From the cell containing the given text, extract its center point as [x, y] coordinate. 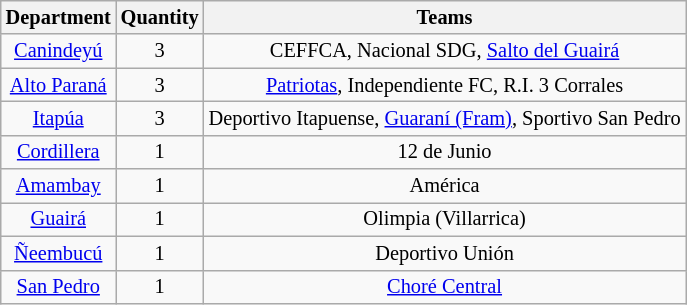
América [445, 186]
Alto Paraná [58, 85]
Cordillera [58, 152]
Deportivo Unión [445, 253]
Choré Central [445, 287]
Olimpia (Villarrica) [445, 219]
12 de Junio [445, 152]
Amambay [58, 186]
Patriotas, Independiente FC, R.I. 3 Corrales [445, 85]
Itapúa [58, 118]
Guairá [58, 219]
Canindeyú [58, 51]
CEFFCA, Nacional SDG, Salto del Guairá [445, 51]
San Pedro [58, 287]
Ñeembucú [58, 253]
Quantity [160, 17]
Department [58, 17]
Teams [445, 17]
Deportivo Itapuense, Guaraní (Fram), Sportivo San Pedro [445, 118]
